Output the (X, Y) coordinate of the center of the cell containing the given text.  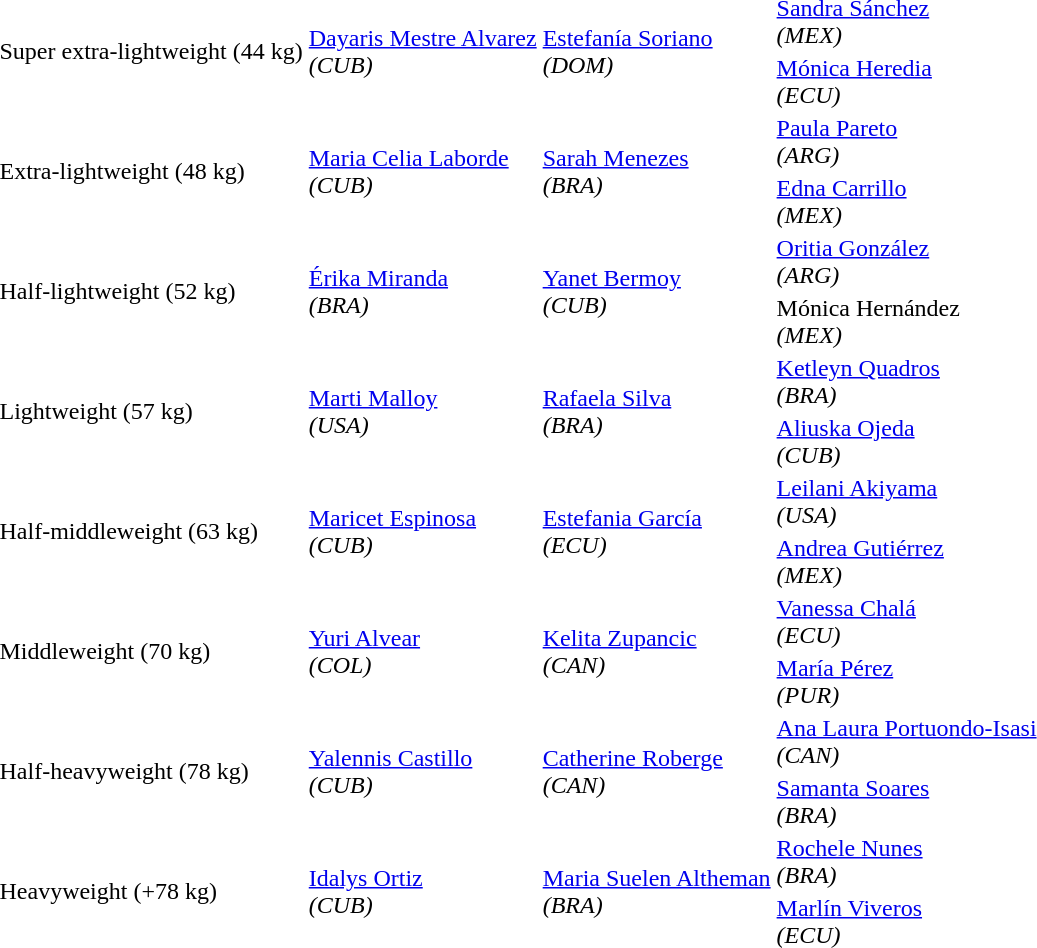
Sarah Menezes (BRA) (656, 172)
Érika Miranda (BRA) (422, 292)
Yalennis Castillo (CUB) (422, 772)
Yanet Bermoy (CUB) (656, 292)
Maricet Espinosa (CUB) (422, 532)
Kelita Zupancic (CAN) (656, 652)
Estefania García (ECU) (656, 532)
Rafaela Silva (BRA) (656, 412)
Yuri Alvear (COL) (422, 652)
Catherine Roberge (CAN) (656, 772)
Maria Celia Laborde (CUB) (422, 172)
Marti Malloy (USA) (422, 412)
